Return [X, Y] of the center of cell containing provided text 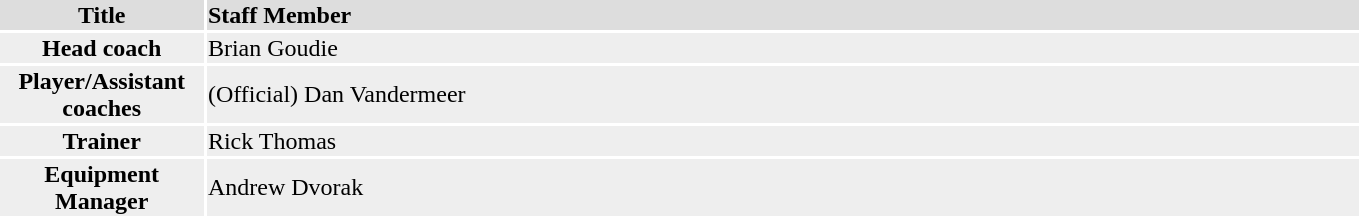
Andrew Dvorak [782, 188]
Head coach [102, 48]
Rick Thomas [782, 141]
(Official) Dan Vandermeer [782, 94]
Trainer [102, 141]
Title [102, 15]
Equipment Manager [102, 188]
Staff Member [782, 15]
Brian Goudie [782, 48]
Player/Assistant coaches [102, 94]
